For the text-containing cell, return its midpoint in [x, y] coordinate format. 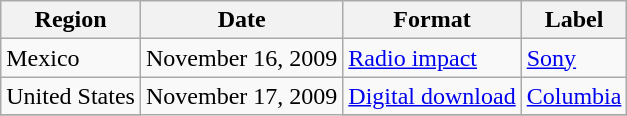
Sony [574, 58]
Columbia [574, 96]
Label [574, 20]
November 17, 2009 [241, 96]
Radio impact [432, 58]
November 16, 2009 [241, 58]
Format [432, 20]
United States [71, 96]
Mexico [71, 58]
Region [71, 20]
Digital download [432, 96]
Date [241, 20]
